Find where the given text appears and provide that cell's center as [x, y] coordinate. 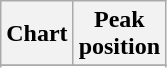
Chart [37, 34]
Peakposition [119, 34]
